Detect which cell encompasses the target text, then output its (x, y) center coordinate. 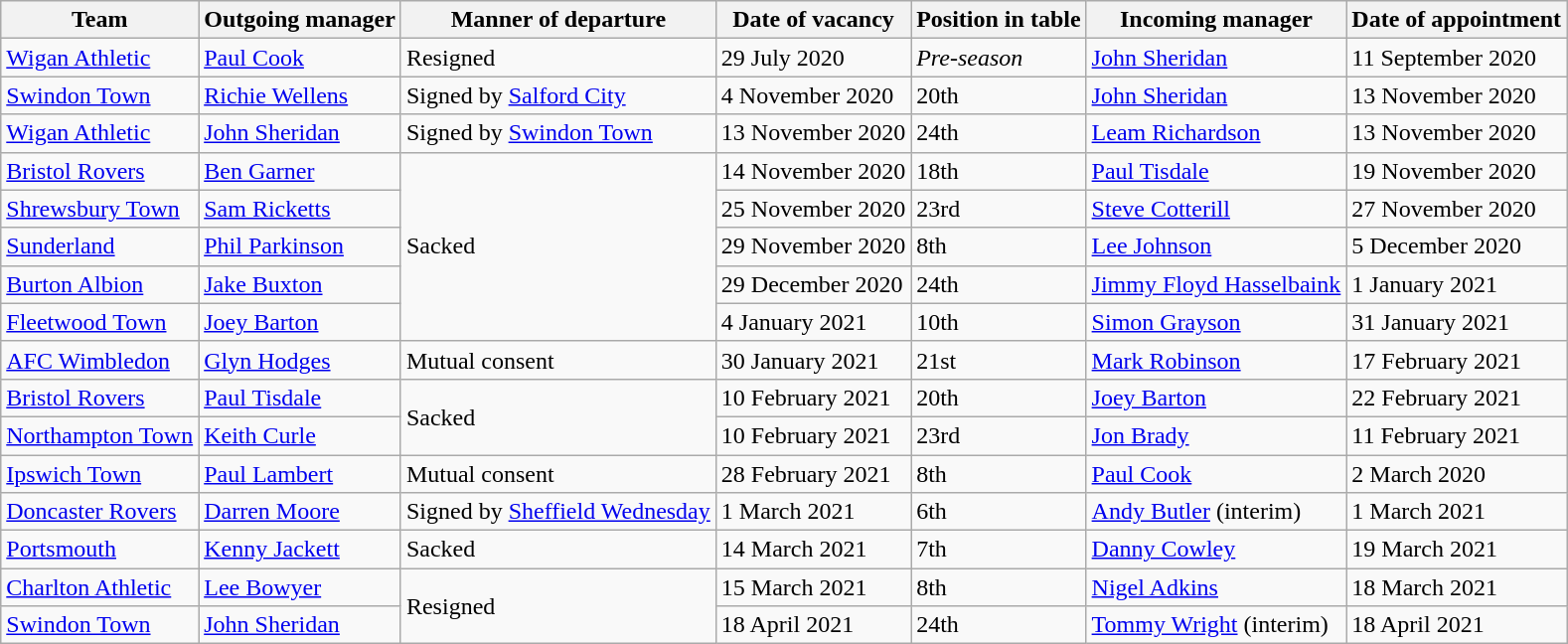
Sam Ricketts (300, 209)
Portsmouth (99, 550)
28 February 2021 (813, 474)
10th (999, 322)
Position in table (999, 20)
Pre-season (999, 58)
29 December 2020 (813, 284)
5 December 2020 (1457, 246)
30 January 2021 (813, 360)
Manner of departure (558, 20)
4 November 2020 (813, 95)
Incoming manager (1216, 20)
19 November 2020 (1457, 171)
14 November 2020 (813, 171)
15 March 2021 (813, 587)
6th (999, 512)
Kenny Jackett (300, 550)
Darren Moore (300, 512)
14 March 2021 (813, 550)
17 February 2021 (1457, 360)
Danny Cowley (1216, 550)
21st (999, 360)
Signed by Sheffield Wednesday (558, 512)
Lee Bowyer (300, 587)
Date of appointment (1457, 20)
29 November 2020 (813, 246)
18 March 2021 (1457, 587)
7th (999, 550)
Charlton Athletic (99, 587)
29 July 2020 (813, 58)
25 November 2020 (813, 209)
Tommy Wright (interim) (1216, 625)
Doncaster Rovers (99, 512)
4 January 2021 (813, 322)
Andy Butler (interim) (1216, 512)
Keith Curle (300, 435)
27 November 2020 (1457, 209)
Northampton Town (99, 435)
Ben Garner (300, 171)
Signed by Salford City (558, 95)
18th (999, 171)
Paul Lambert (300, 474)
Phil Parkinson (300, 246)
11 February 2021 (1457, 435)
Steve Cotterill (1216, 209)
Outgoing manager (300, 20)
Team (99, 20)
AFC Wimbledon (99, 360)
Shrewsbury Town (99, 209)
Sunderland (99, 246)
Glyn Hodges (300, 360)
11 September 2020 (1457, 58)
Mark Robinson (1216, 360)
Lee Johnson (1216, 246)
Simon Grayson (1216, 322)
Ipswich Town (99, 474)
Signed by Swindon Town (558, 133)
1 January 2021 (1457, 284)
22 February 2021 (1457, 398)
Jimmy Floyd Hasselbaink (1216, 284)
Date of vacancy (813, 20)
Burton Albion (99, 284)
Jon Brady (1216, 435)
Jake Buxton (300, 284)
Nigel Adkins (1216, 587)
Richie Wellens (300, 95)
Fleetwood Town (99, 322)
19 March 2021 (1457, 550)
2 March 2020 (1457, 474)
31 January 2021 (1457, 322)
Leam Richardson (1216, 133)
